Detect which cell encompasses the target text, then output its (X, Y) center coordinate. 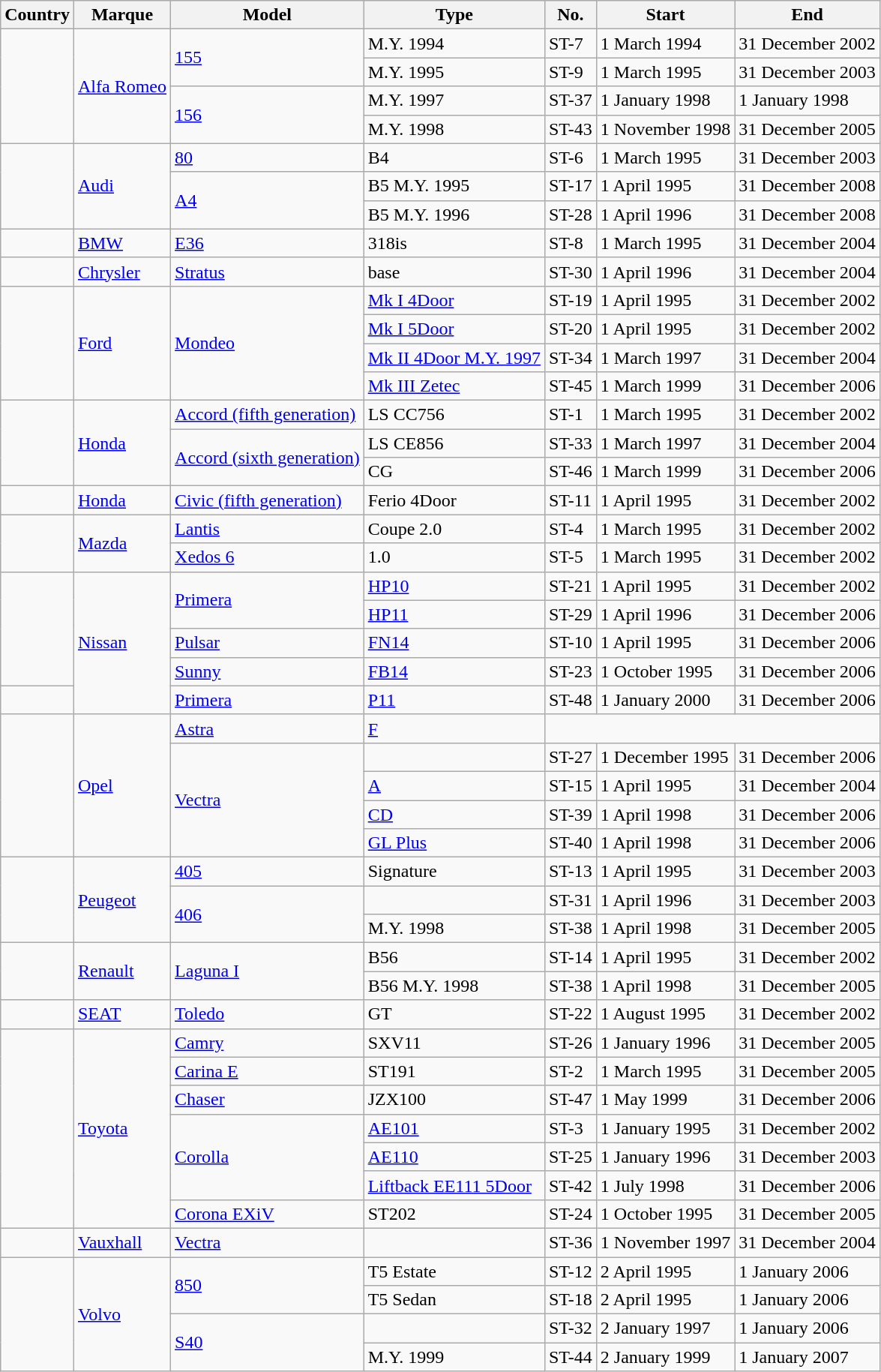
Start (665, 15)
Chaser (268, 1100)
ST-5 (570, 557)
SXV11 (454, 1043)
ST-6 (570, 158)
Stratus (268, 272)
Mondeo (268, 343)
CD (454, 814)
Alfa Romeo (121, 86)
M.Y. 1997 (454, 101)
ST-36 (570, 1242)
GL Plus (454, 843)
Coupe 2.0 (454, 529)
HP10 (454, 586)
JZX100 (454, 1100)
ST-29 (570, 614)
ST-46 (570, 472)
ST-32 (570, 1328)
1 March 1994 (665, 44)
SEAT (121, 1014)
ST-17 (570, 186)
406 (268, 914)
Accord (fifth generation) (268, 415)
AE110 (454, 1157)
Ford (121, 343)
Pulsar (268, 643)
E36 (268, 243)
405 (268, 872)
Vauxhall (121, 1242)
850 (268, 1286)
No. (570, 15)
2 January 1999 (665, 1357)
Type (454, 15)
Chrysler (121, 272)
Carina E (268, 1071)
Mk III Zetec (454, 386)
Country (37, 15)
1 December 1995 (665, 757)
ST-15 (570, 785)
ST-10 (570, 643)
ST-27 (570, 757)
ST-9 (570, 72)
Model (268, 15)
M.Y. 1999 (454, 1357)
ST-24 (570, 1214)
ST-28 (570, 215)
M.Y. 1995 (454, 72)
B56 M.Y. 1998 (454, 986)
ST191 (454, 1071)
Laguna I (268, 971)
1 July 1998 (665, 1185)
Mazda (121, 543)
156 (268, 115)
Accord (sixth generation) (268, 458)
Mk I 5Door (454, 329)
Toyota (121, 1128)
1 January 2007 (808, 1357)
LS CE856 (454, 443)
B56 (454, 957)
ST-14 (570, 957)
Civic (fifth generation) (268, 500)
ST-39 (570, 814)
T5 Sedan (454, 1300)
ST-7 (570, 44)
A4 (268, 200)
ST-12 (570, 1271)
ST-40 (570, 843)
Liftback EE111 5Door (454, 1185)
B5 M.Y. 1996 (454, 215)
M.Y. 1994 (454, 44)
ST-4 (570, 529)
HP11 (454, 614)
Lantis (268, 529)
1.0 (454, 557)
ST-37 (570, 101)
318is (454, 243)
ST-44 (570, 1357)
B4 (454, 158)
LS CC756 (454, 415)
Ferio 4Door (454, 500)
AE101 (454, 1128)
ST-22 (570, 1014)
Renault (121, 971)
Opel (121, 785)
S40 (268, 1343)
base (454, 272)
GT (454, 1014)
1 May 1999 (665, 1100)
B5 M.Y. 1995 (454, 186)
Peugeot (121, 900)
Corona EXiV (268, 1214)
ST-48 (570, 700)
Corolla (268, 1157)
ST-45 (570, 386)
Signature (454, 872)
ST-23 (570, 671)
ST-33 (570, 443)
CG (454, 472)
ST-11 (570, 500)
Xedos 6 (268, 557)
2 January 1997 (665, 1328)
ST-1 (570, 415)
ST-2 (570, 1071)
ST-47 (570, 1100)
T5 Estate (454, 1271)
ST-26 (570, 1043)
ST-19 (570, 300)
Sunny (268, 671)
ST-34 (570, 358)
ST-30 (570, 272)
ST202 (454, 1214)
ST-13 (570, 872)
1 November 1998 (665, 129)
1 August 1995 (665, 1014)
End (808, 15)
ST-25 (570, 1157)
80 (268, 158)
ST-21 (570, 586)
Astra (268, 728)
Camry (268, 1043)
Marque (121, 15)
1 November 1997 (665, 1242)
Audi (121, 186)
Mk II 4Door M.Y. 1997 (454, 358)
1 January 2000 (665, 700)
Mk I 4Door (454, 300)
ST-42 (570, 1185)
ST-8 (570, 243)
155 (268, 58)
ST-3 (570, 1128)
Nissan (121, 643)
Toledo (268, 1014)
Volvo (121, 1314)
1 January 1995 (665, 1128)
ST-20 (570, 329)
ST-31 (570, 900)
F (454, 728)
BMW (121, 243)
P11 (454, 700)
FB14 (454, 671)
FN14 (454, 643)
ST-18 (570, 1300)
A (454, 785)
ST-43 (570, 129)
